Search for the cell housing the specified text and yield its (X, Y) center coordinate. 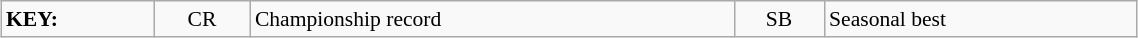
KEY: (78, 19)
Championship record (492, 19)
Seasonal best (980, 19)
CR (202, 19)
SB (779, 19)
